Determine the [X, Y] coordinate at the center of the cell enclosing the given text.  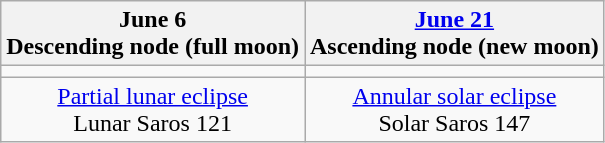
Partial lunar eclipseLunar Saros 121 [153, 110]
June 6Descending node (full moon) [153, 34]
June 21Ascending node (new moon) [454, 34]
Annular solar eclipseSolar Saros 147 [454, 110]
